Detect which cell encompasses the target text, then output its [x, y] center coordinate. 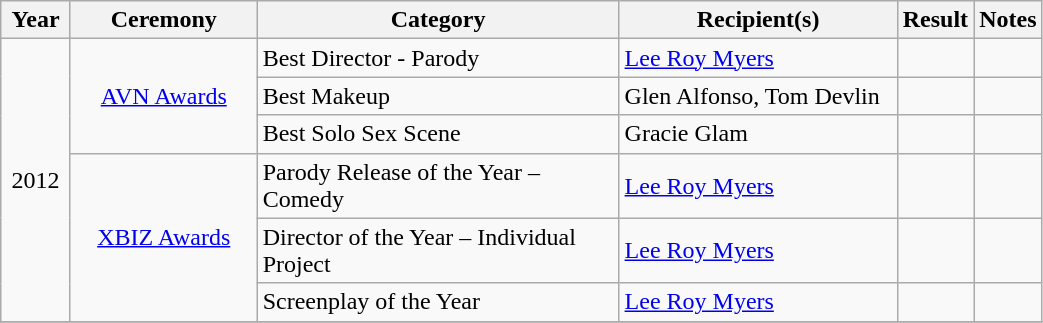
Director of the Year – Individual Project [438, 250]
Year [36, 20]
Recipient(s) [758, 20]
Notes [1008, 20]
AVN Awards [164, 96]
Glen Alfonso, Tom Devlin [758, 96]
Best Director - Parody [438, 58]
2012 [36, 180]
Parody Release of the Year – Comedy [438, 186]
Ceremony [164, 20]
Result [935, 20]
Screenplay of the Year [438, 302]
Gracie Glam [758, 134]
XBIZ Awards [164, 237]
Best Makeup [438, 96]
Best Solo Sex Scene [438, 134]
Category [438, 20]
